Return (x, y) of the center of cell containing provided text 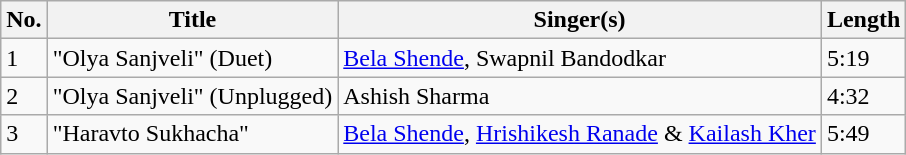
2 (24, 96)
Title (192, 20)
1 (24, 58)
5:19 (863, 58)
3 (24, 134)
4:32 (863, 96)
Length (863, 20)
"Olya Sanjveli" (Unplugged) (192, 96)
Bela Shende, Swapnil Bandodkar (580, 58)
No. (24, 20)
"Haravto Sukhacha" (192, 134)
Bela Shende, Hrishikesh Ranade & Kailash Kher (580, 134)
5:49 (863, 134)
Singer(s) (580, 20)
Ashish Sharma (580, 96)
"Olya Sanjveli" (Duet) (192, 58)
